Locate the cell with the specified text and output its (X, Y) center coordinate. 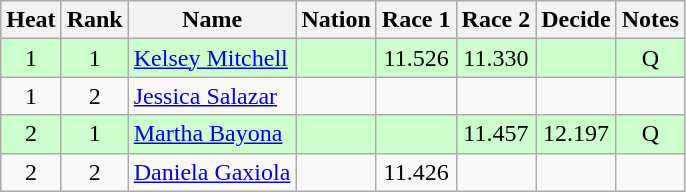
12.197 (576, 134)
Jessica Salazar (212, 96)
Heat (31, 20)
Nation (336, 20)
11.426 (416, 172)
Decide (576, 20)
11.330 (496, 58)
Race 2 (496, 20)
Kelsey Mitchell (212, 58)
Rank (94, 20)
Daniela Gaxiola (212, 172)
Name (212, 20)
Notes (650, 20)
11.526 (416, 58)
11.457 (496, 134)
Race 1 (416, 20)
Martha Bayona (212, 134)
